Return the [X, Y] coordinate for the center point of the cell that contains the specified text.  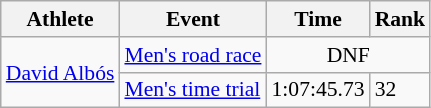
Event [192, 19]
32 [400, 90]
David Albós [60, 72]
DNF [348, 55]
Men's road race [192, 55]
1:07:45.73 [318, 90]
Men's time trial [192, 90]
Rank [400, 19]
Athlete [60, 19]
Time [318, 19]
